Return [X, Y] of the center of cell containing provided text 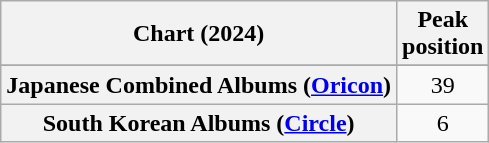
South Korean Albums (Circle) [199, 123]
Chart (2024) [199, 34]
Japanese Combined Albums (Oricon) [199, 85]
39 [443, 85]
Peakposition [443, 34]
6 [443, 123]
